Detect which cell encompasses the target text, then output its (X, Y) center coordinate. 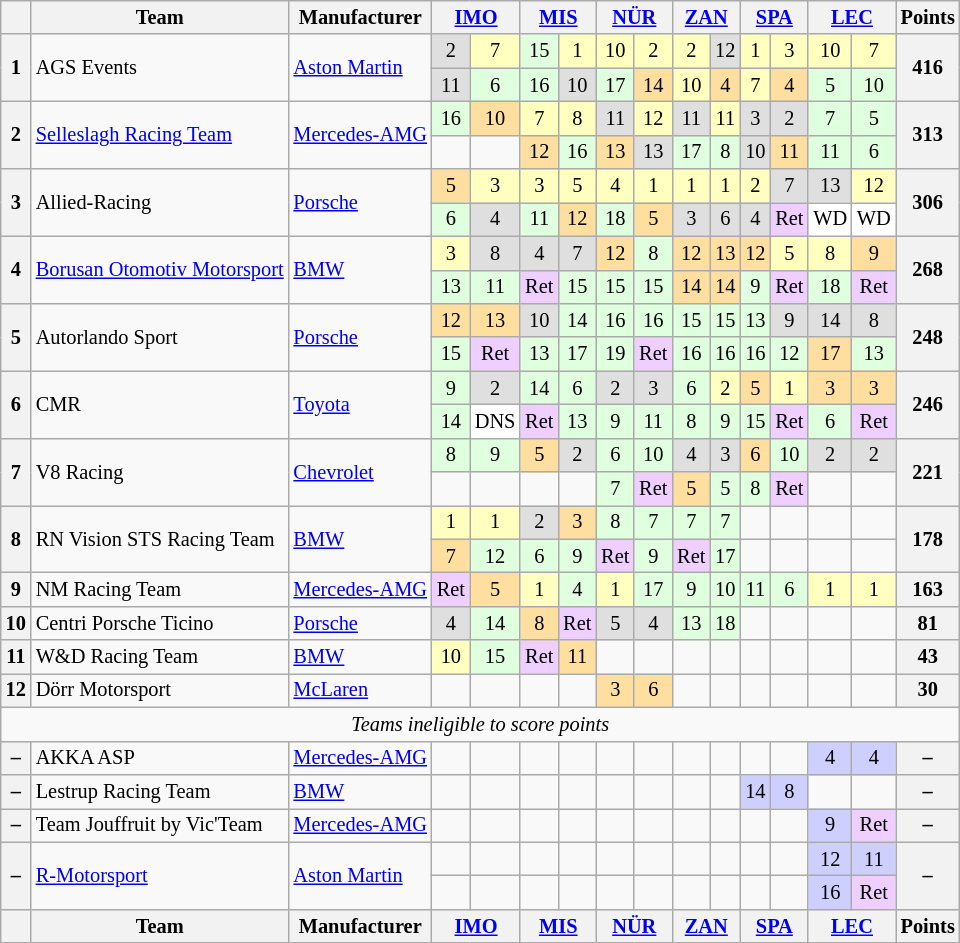
V8 Racing (160, 472)
RN Vision STS Racing Team (160, 538)
Allied-Racing (160, 202)
Autorlando Sport (160, 336)
Borusan Otomotiv Motorsport (160, 270)
Centri Porsche Ticino (160, 623)
43 (928, 657)
30 (928, 690)
Team Jouffruit by Vic'Team (160, 825)
DNS (495, 421)
178 (928, 538)
Chevrolet (360, 472)
NM Racing Team (160, 589)
221 (928, 472)
246 (928, 404)
McLaren (360, 690)
Dörr Motorsport (160, 690)
CMR (160, 404)
W&D Racing Team (160, 657)
313 (928, 134)
Teams ineligible to score points (480, 724)
416 (928, 68)
248 (928, 336)
163 (928, 589)
19 (615, 354)
AGS Events (160, 68)
306 (928, 202)
AKKA ASP (160, 758)
268 (928, 270)
R-Motorsport (160, 876)
Lestrup Racing Team (160, 791)
81 (928, 623)
Selleslagh Racing Team (160, 134)
Toyota (360, 404)
